Provide the (X, Y) coordinate of the cell's center where the given text is located.  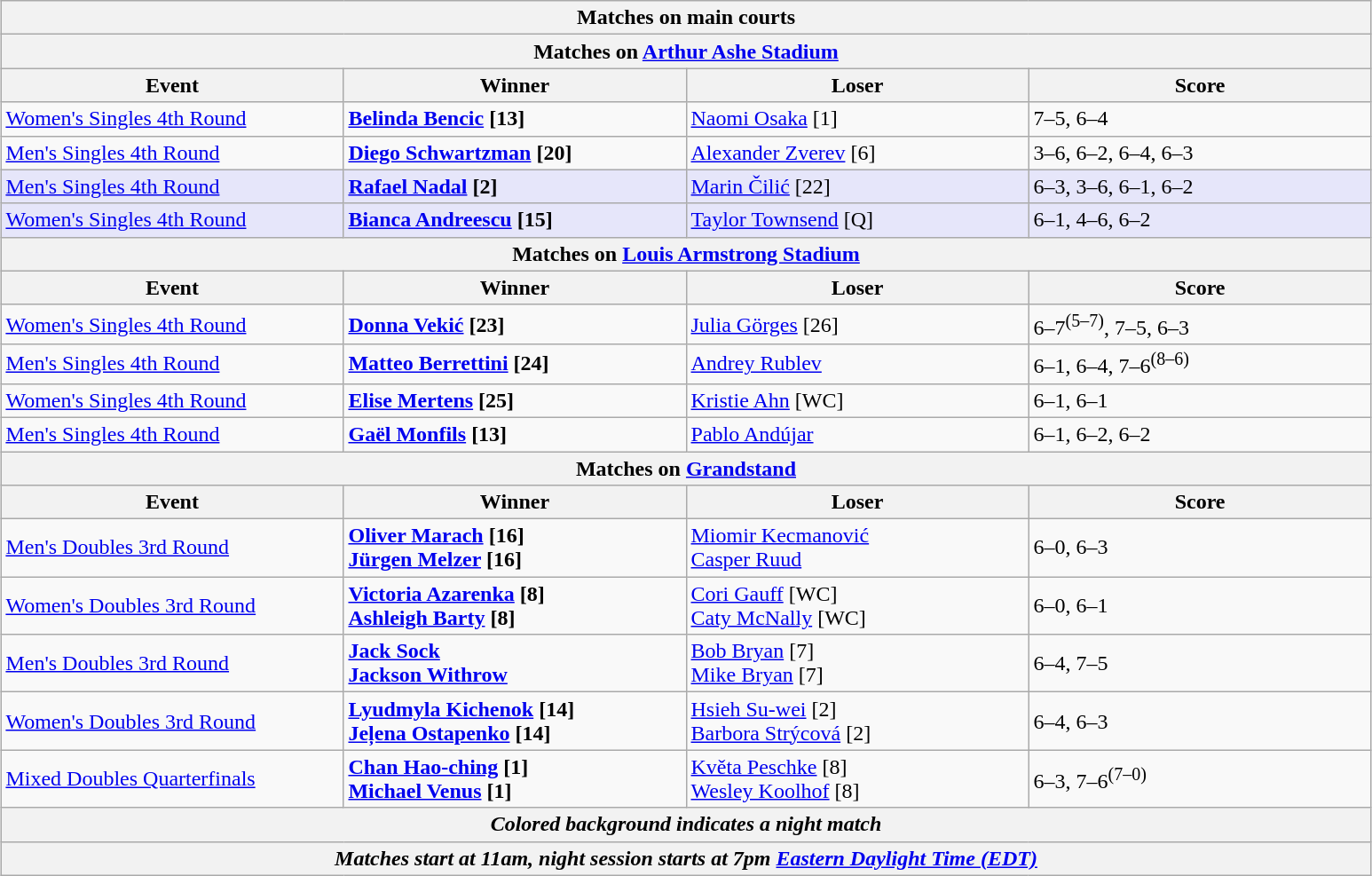
Mixed Doubles Quarterfinals (172, 779)
Andrey Rublev (857, 364)
Matches start at 11am, night session starts at 7pm Eastern Daylight Time (EDT) (686, 858)
6–4, 6–3 (1200, 721)
Chan Hao-ching [1] Michael Venus [1] (515, 779)
Matches on main courts (686, 18)
Oliver Marach [16] Jürgen Melzer [16] (515, 548)
Colored background indicates a night match (686, 825)
Alexander Zverev [6] (857, 153)
Matches on Louis Armstrong Stadium (686, 254)
Bianca Andreescu [15] (515, 220)
Naomi Osaka [1] (857, 119)
6–1, 6–1 (1200, 400)
Elise Mertens [25] (515, 400)
Gaël Monfils [13] (515, 434)
6–1, 6–2, 6–2 (1200, 434)
6–0, 6–1 (1200, 605)
6–3, 7–6(7–0) (1200, 779)
3–6, 6–2, 6–4, 6–3 (1200, 153)
Cori Gauff [WC] Caty McNally [WC] (857, 605)
6–1, 4–6, 6–2 (1200, 220)
6–7(5–7), 7–5, 6–3 (1200, 325)
Taylor Townsend [Q] (857, 220)
Pablo Andújar (857, 434)
Diego Schwartzman [20] (515, 153)
Květa Peschke [8] Wesley Koolhof [8] (857, 779)
Lyudmyla Kichenok [14] Jeļena Ostapenko [14] (515, 721)
Kristie Ahn [WC] (857, 400)
Bob Bryan [7] Mike Bryan [7] (857, 664)
6–4, 7–5 (1200, 664)
Julia Görges [26] (857, 325)
Marin Čilić [22] (857, 186)
Matteo Berrettini [24] (515, 364)
6–0, 6–3 (1200, 548)
Miomir Kecmanović Casper Ruud (857, 548)
Rafael Nadal [2] (515, 186)
Jack Sock Jackson Withrow (515, 664)
Hsieh Su-wei [2] Barbora Strýcová [2] (857, 721)
Matches on Grandstand (686, 469)
6–3, 3–6, 6–1, 6–2 (1200, 186)
Victoria Azarenka [8] Ashleigh Barty [8] (515, 605)
6–1, 6–4, 7–6(8–6) (1200, 364)
Donna Vekić [23] (515, 325)
Matches on Arthur Ashe Stadium (686, 51)
7–5, 6–4 (1200, 119)
Belinda Bencic [13] (515, 119)
